Return [X, Y] of the center of cell containing provided text 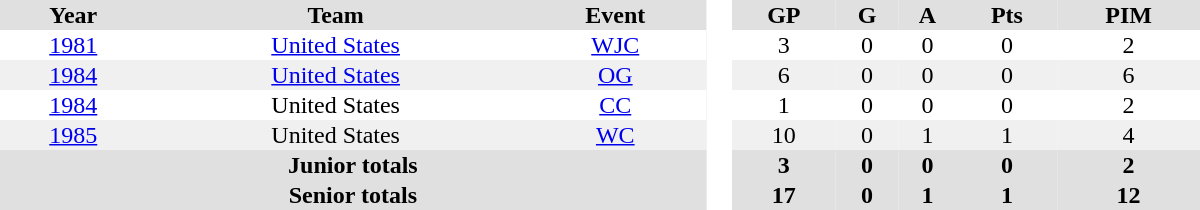
G [867, 15]
WC [616, 135]
WJC [616, 45]
Junior totals [353, 165]
GP [784, 15]
Senior totals [353, 195]
12 [1128, 195]
OG [616, 75]
1985 [74, 135]
Pts [1008, 15]
A [927, 15]
17 [784, 195]
10 [784, 135]
1981 [74, 45]
PIM [1128, 15]
CC [616, 105]
Event [616, 15]
4 [1128, 135]
Team [336, 15]
Year [74, 15]
